Provide the (x, y) coordinate of the cell's center where the given text is located.  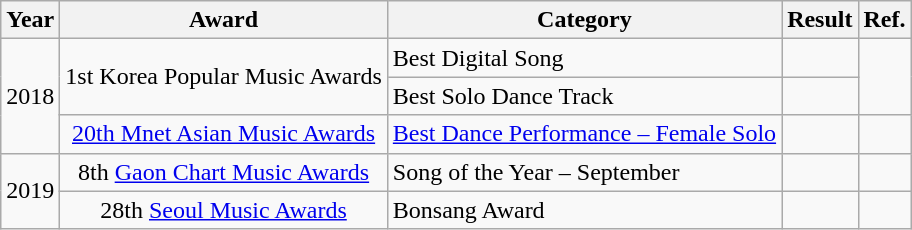
Category (584, 20)
Best Dance Performance – Female Solo (584, 134)
Bonsang Award (584, 210)
Year (30, 20)
Best Solo Dance Track (584, 96)
Result (820, 20)
2018 (30, 96)
28th Seoul Music Awards (224, 210)
8th Gaon Chart Music Awards (224, 172)
1st Korea Popular Music Awards (224, 77)
Ref. (884, 20)
20th Mnet Asian Music Awards (224, 134)
2019 (30, 191)
Best Digital Song (584, 58)
Award (224, 20)
Song of the Year – September (584, 172)
